Determine the (X, Y) coordinate at the center of the cell enclosing the given text.  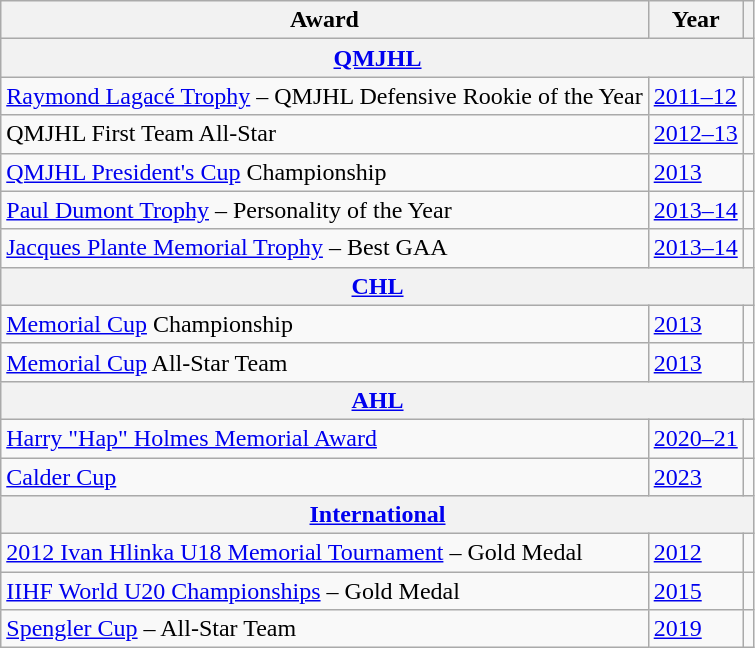
Raymond Lagacé Trophy – QMJHL Defensive Rookie of the Year (324, 96)
Year (696, 20)
Harry "Hap" Holmes Memorial Award (324, 438)
2015 (696, 591)
2019 (696, 629)
AHL (378, 400)
2020–21 (696, 438)
CHL (378, 286)
2012 (696, 553)
QMJHL President's Cup Championship (324, 172)
QMJHL (378, 58)
2012–13 (696, 134)
Memorial Cup Championship (324, 324)
2023 (696, 477)
Paul Dumont Trophy – Personality of the Year (324, 210)
Memorial Cup All-Star Team (324, 362)
International (378, 515)
2011–12 (696, 96)
Spengler Cup – All-Star Team (324, 629)
Award (324, 20)
Calder Cup (324, 477)
IIHF World U20 Championships – Gold Medal (324, 591)
Jacques Plante Memorial Trophy – Best GAA (324, 248)
2012 Ivan Hlinka U18 Memorial Tournament – Gold Medal (324, 553)
QMJHL First Team All-Star (324, 134)
